Output the [X, Y] coordinate of the center of the cell containing the given text.  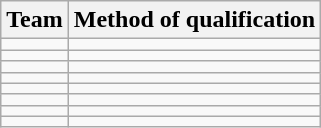
Method of qualification [194, 20]
Team [35, 20]
